Extract the [x, y] coordinate from the center of the cell holding the provided text.  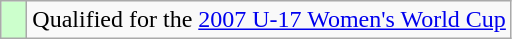
Qualified for the 2007 U-17 Women's World Cup [270, 20]
